Provide the [x, y] coordinate of the cell's center where the given text is located.  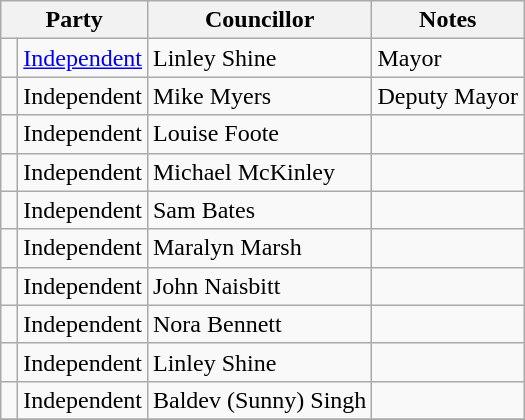
Mayor [448, 58]
Councillor [259, 20]
Michael McKinley [259, 172]
Deputy Mayor [448, 96]
Maralyn Marsh [259, 248]
John Naisbitt [259, 286]
Notes [448, 20]
Sam Bates [259, 210]
Louise Foote [259, 134]
Party [74, 20]
Baldev (Sunny) Singh [259, 400]
Mike Myers [259, 96]
Nora Bennett [259, 324]
